For the text-containing cell, return its midpoint in [x, y] coordinate format. 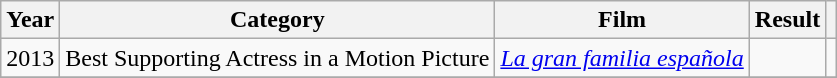
Film [622, 20]
2013 [30, 58]
Category [278, 20]
Best Supporting Actress in a Motion Picture [278, 58]
Result [787, 20]
Year [30, 20]
La gran familia española [622, 58]
